Detect which cell encompasses the target text, then output its [X, Y] center coordinate. 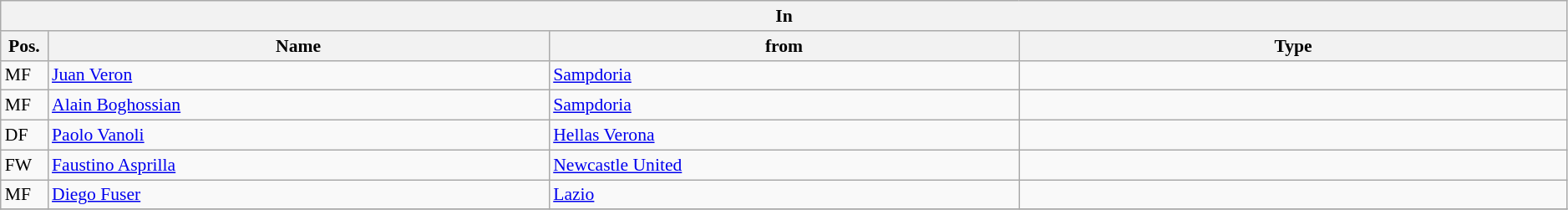
Paolo Vanoli [298, 136]
Juan Veron [298, 75]
FW [24, 165]
Diego Fuser [298, 195]
Name [298, 46]
Lazio [784, 195]
In [784, 16]
Alain Boghossian [298, 105]
Pos. [24, 46]
DF [24, 136]
Type [1293, 46]
Faustino Asprilla [298, 165]
from [784, 46]
Newcastle United [784, 165]
Hellas Verona [784, 136]
